Locate the cell with the specified text and output its (x, y) center coordinate. 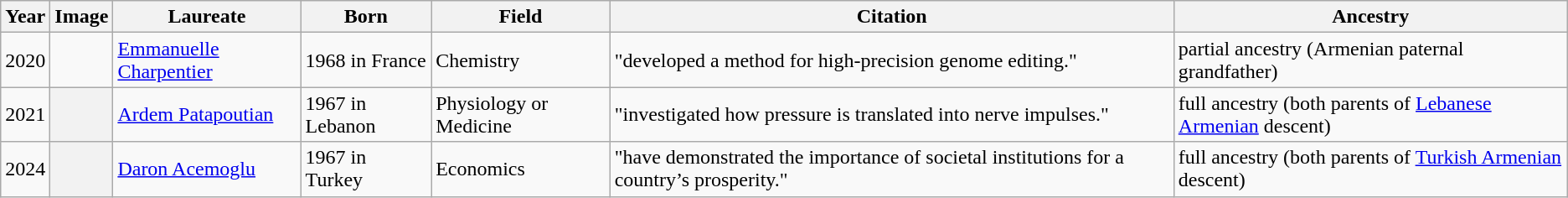
Physiology or Medicine (521, 114)
2021 (25, 114)
"have demonstrated the importance of societal institutions for a country’s prosperity." (891, 169)
Year (25, 17)
Ancestry (1370, 17)
Daron Acemoglu (207, 169)
2020 (25, 60)
Image (82, 17)
Laureate (207, 17)
Ardem Patapoutian (207, 114)
Economics (521, 169)
Emmanuelle Charpentier (207, 60)
2024 (25, 169)
1967 in Lebanon (366, 114)
Born (366, 17)
"developed a method for high-precision genome editing." (891, 60)
1967 in Turkey (366, 169)
1968 in France (366, 60)
partial ancestry (Armenian paternal grandfather) (1370, 60)
full ancestry (both parents of Lebanese Armenian descent) (1370, 114)
Citation (891, 17)
Chemistry (521, 60)
Field (521, 17)
"investigated how pressure is translated into nerve impulses." (891, 114)
full ancestry (both parents of Turkish Armenian descent) (1370, 169)
